Determine the (X, Y) coordinate at the center of the cell enclosing the given text.  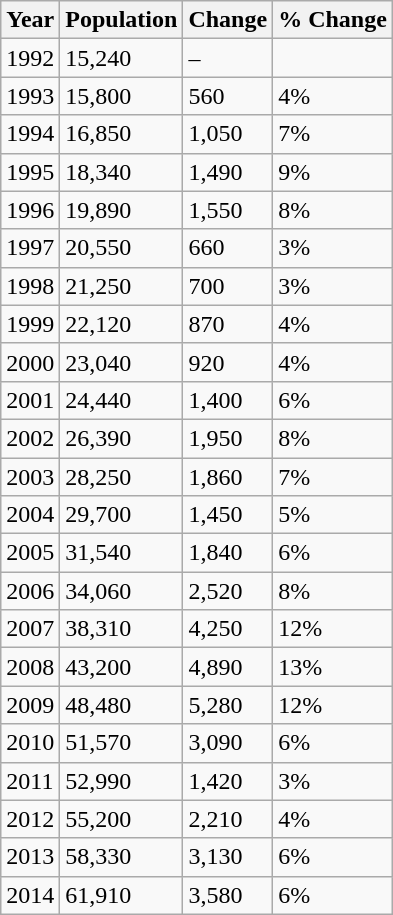
1,550 (228, 210)
2007 (30, 629)
2002 (30, 438)
4,250 (228, 629)
Change (228, 20)
21,250 (122, 286)
2,210 (228, 819)
1999 (30, 324)
26,390 (122, 438)
2006 (30, 591)
1,400 (228, 400)
– (228, 58)
1,490 (228, 172)
2013 (30, 857)
31,540 (122, 553)
1,450 (228, 515)
15,800 (122, 96)
Population (122, 20)
28,250 (122, 477)
700 (228, 286)
38,310 (122, 629)
1994 (30, 134)
1996 (30, 210)
18,340 (122, 172)
1998 (30, 286)
Year (30, 20)
1,860 (228, 477)
16,850 (122, 134)
1993 (30, 96)
51,570 (122, 743)
1,420 (228, 781)
5% (333, 515)
2011 (30, 781)
61,910 (122, 895)
2012 (30, 819)
2005 (30, 553)
1997 (30, 248)
13% (333, 667)
560 (228, 96)
23,040 (122, 362)
9% (333, 172)
2009 (30, 705)
2008 (30, 667)
2000 (30, 362)
22,120 (122, 324)
3,580 (228, 895)
2001 (30, 400)
2,520 (228, 591)
29,700 (122, 515)
58,330 (122, 857)
2004 (30, 515)
2003 (30, 477)
1,840 (228, 553)
920 (228, 362)
660 (228, 248)
2014 (30, 895)
1,950 (228, 438)
1995 (30, 172)
2010 (30, 743)
19,890 (122, 210)
5,280 (228, 705)
20,550 (122, 248)
% Change (333, 20)
3,130 (228, 857)
34,060 (122, 591)
24,440 (122, 400)
1992 (30, 58)
15,240 (122, 58)
43,200 (122, 667)
55,200 (122, 819)
1,050 (228, 134)
870 (228, 324)
4,890 (228, 667)
48,480 (122, 705)
3,090 (228, 743)
52,990 (122, 781)
